Output the [x, y] coordinate of the center of the cell containing the given text.  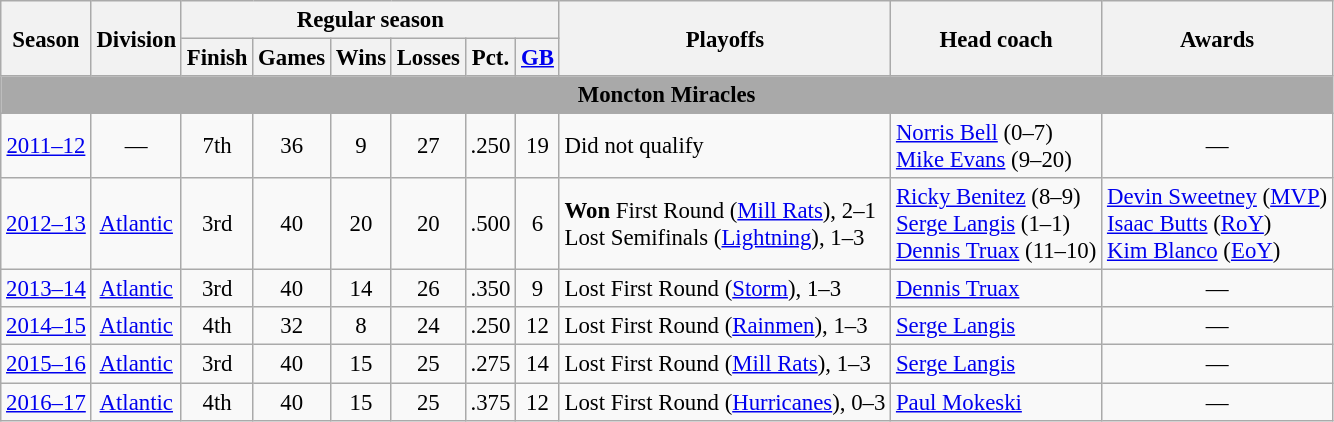
.350 [490, 289]
32 [292, 327]
Lost First Round (Rainmen), 1–3 [724, 327]
Regular season [370, 20]
19 [538, 146]
2013–14 [46, 289]
7th [216, 146]
2011–12 [46, 146]
27 [428, 146]
26 [428, 289]
2014–15 [46, 327]
Awards [1218, 38]
.275 [490, 364]
Losses [428, 58]
Won First Round (Mill Rats), 2–1 Lost Semifinals (Lightning), 1–3 [724, 224]
Lost First Round (Mill Rats), 1–3 [724, 364]
Paul Mokeski [996, 402]
Lost First Round (Hurricanes), 0–3 [724, 402]
Moncton Miracles [667, 95]
2015–16 [46, 364]
Wins [360, 58]
Head coach [996, 38]
Season [46, 38]
Games [292, 58]
GB [538, 58]
Ricky Benitez (8–9) Serge Langis (1–1) Dennis Truax (11–10) [996, 224]
Lost First Round (Storm), 1–3 [724, 289]
8 [360, 327]
2012–13 [46, 224]
Division [136, 38]
.500 [490, 224]
Playoffs [724, 38]
6 [538, 224]
Did not qualify [724, 146]
Norris Bell (0–7) Mike Evans (9–20) [996, 146]
36 [292, 146]
.375 [490, 402]
Finish [216, 58]
Dennis Truax [996, 289]
2016–17 [46, 402]
Pct. [490, 58]
Devin Sweetney (MVP) Isaac Butts (RoY) Kim Blanco (EoY) [1218, 224]
24 [428, 327]
